Detect which cell encompasses the target text, then output its [x, y] center coordinate. 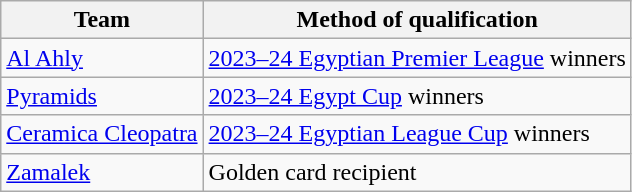
Al Ahly [102, 58]
2023–24 Egypt Cup winners [417, 96]
Ceramica Cleopatra [102, 134]
Method of qualification [417, 20]
Team [102, 20]
2023–24 Egyptian League Cup winners [417, 134]
Pyramids [102, 96]
Zamalek [102, 172]
Golden card recipient [417, 172]
2023–24 Egyptian Premier League winners [417, 58]
